For the text-containing cell, return its midpoint in [X, Y] coordinate format. 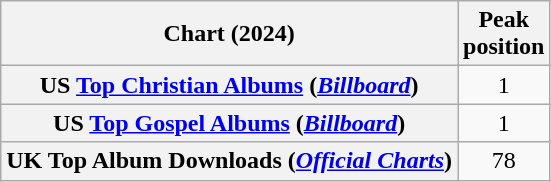
UK Top Album Downloads (Official Charts) [230, 161]
US Top Christian Albums (Billboard) [230, 85]
78 [504, 161]
Chart (2024) [230, 34]
Peakposition [504, 34]
US Top Gospel Albums (Billboard) [230, 123]
